For the text-containing cell, return its midpoint in (X, Y) coordinate format. 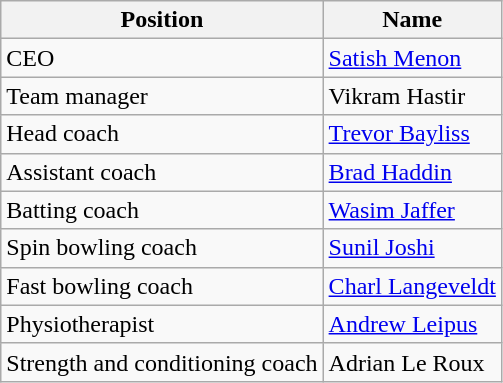
Adrian Le Roux (412, 362)
Charl Langeveldt (412, 286)
Head coach (162, 134)
Spin bowling coach (162, 248)
Name (412, 20)
Position (162, 20)
Vikram Hastir (412, 96)
Team manager (162, 96)
CEO (162, 58)
Satish Menon (412, 58)
Strength and conditioning coach (162, 362)
Fast bowling coach (162, 286)
Assistant coach (162, 172)
Sunil Joshi (412, 248)
Wasim Jaffer (412, 210)
Trevor Bayliss (412, 134)
Brad Haddin (412, 172)
Batting coach (162, 210)
Andrew Leipus (412, 324)
Physiotherapist (162, 324)
